Return [X, Y] of the center of cell containing provided text 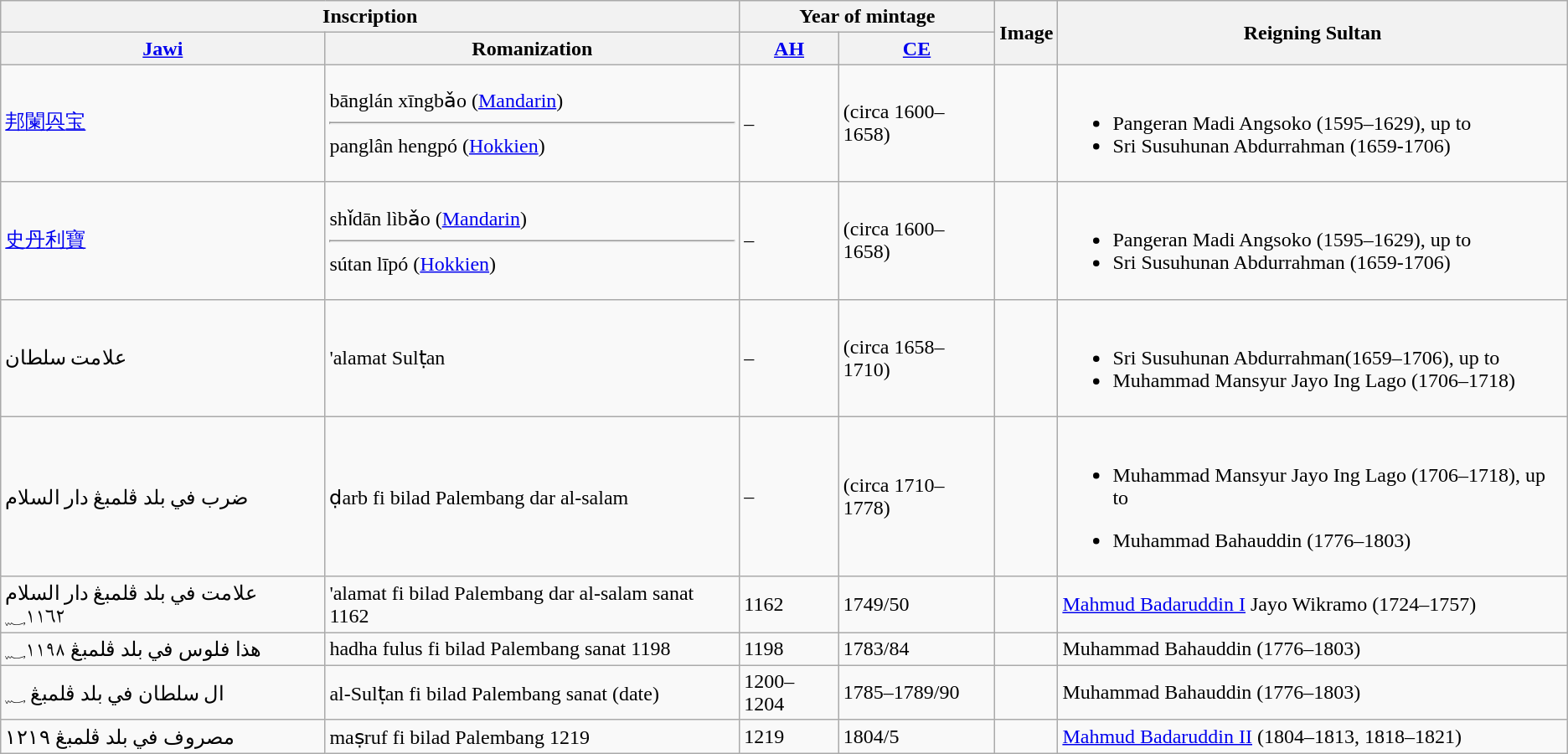
bānglán xīngbǎo (Mandarin) panglân hengpó (Hokkien) [533, 123]
al-Sulṭan fi bilad Palembang sanat (date) [533, 692]
ḍarb fi bilad Palembang dar al-salam [533, 496]
Mahmud Badaruddin I Jayo Wikramo (1724–1757) [1313, 605]
ال سلطان في بلد ڤلمبڠ ؁ [162, 692]
علامت في بلد ڤلمبڠ دار السلام ؁١١٦٢ [162, 605]
shǐdān lìbǎo (Mandarin) sútan līpó (Hokkien) [533, 240]
Muhammad Mansyur Jayo Ing Lago (1706–1718), up toMuhammad Bahauddin (1776–1803) [1313, 496]
maṣruf fi bilad Palembang 1219 [533, 736]
1162 [789, 605]
1198 [789, 649]
Romanization [533, 49]
1749/50 [916, 605]
Image [1027, 33]
Year of mintage [868, 17]
هذا فلوس في بلد ڤلمبڠ ؁١١٩٨ [162, 649]
hadha fulus fi bilad Palembang sanat 1198 [533, 649]
Reigning Sultan [1313, 33]
مصروف في بلد ڤلمبڠ ١٢١٩ [162, 736]
1219 [789, 736]
(circa 1658–1710) [916, 358]
1783/84 [916, 649]
Jawi [162, 49]
علامت سلطان [162, 358]
'alamat fi bilad Palembang dar al-salam sanat 1162 [533, 605]
1804/5 [916, 736]
'alamat Sulṭan [533, 358]
1200–1204 [789, 692]
CE [916, 49]
Mahmud Badaruddin II (1804–1813, 1818–1821) [1313, 736]
1785–1789/90 [916, 692]
ضرب في بلد ڤلمبڠ دار السلام [162, 496]
Sri Susuhunan Abdurrahman(1659–1706), up toMuhammad Mansyur Jayo Ing Lago (1706–1718) [1313, 358]
史丹利寶 [162, 240]
(circa 1710–1778) [916, 496]
邦闌㒷宝 [162, 123]
Inscription [370, 17]
AH [789, 49]
